Determine the (X, Y) coordinate at the center of the cell enclosing the given text.  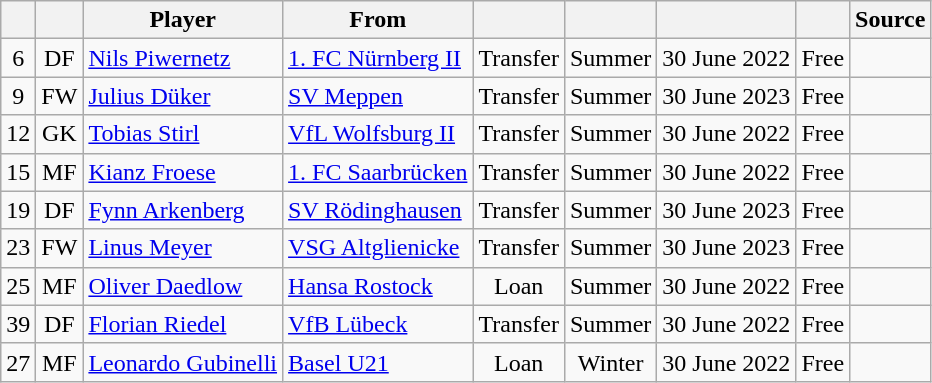
Florian Riedel (183, 324)
Source (890, 20)
Hansa Rostock (378, 286)
Kianz Froese (183, 172)
19 (18, 210)
VfL Wolfsburg II (378, 134)
Tobias Stirl (183, 134)
GK (60, 134)
Player (183, 20)
Oliver Daedlow (183, 286)
15 (18, 172)
VfB Lübeck (378, 324)
SV Rödinghausen (378, 210)
Leonardo Gubinelli (183, 362)
23 (18, 248)
25 (18, 286)
12 (18, 134)
1. FC Nürnberg II (378, 58)
Linus Meyer (183, 248)
27 (18, 362)
Winter (610, 362)
VSG Altglienicke (378, 248)
6 (18, 58)
Basel U21 (378, 362)
From (378, 20)
39 (18, 324)
Fynn Arkenberg (183, 210)
Nils Piwernetz (183, 58)
1. FC Saarbrücken (378, 172)
Julius Düker (183, 96)
9 (18, 96)
SV Meppen (378, 96)
